From the cell containing the given text, extract its center point as [x, y] coordinate. 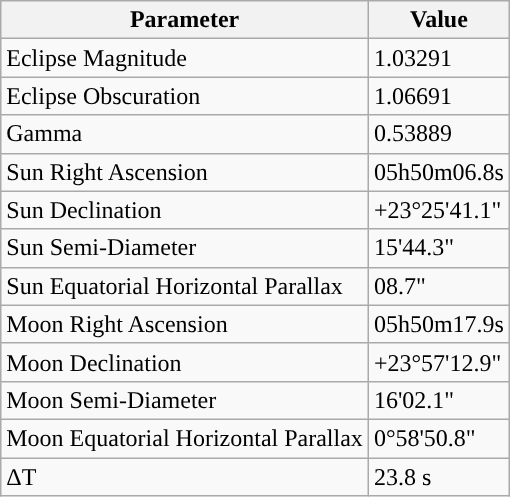
Moon Declination [185, 362]
Value [438, 20]
0°58'50.8" [438, 438]
Gamma [185, 134]
+23°57'12.9" [438, 362]
Parameter [185, 20]
ΔT [185, 477]
Moon Right Ascension [185, 324]
Sun Right Ascension [185, 172]
0.53889 [438, 134]
1.03291 [438, 58]
15'44.3" [438, 248]
16'02.1" [438, 400]
23.8 s [438, 477]
05h50m17.9s [438, 324]
05h50m06.8s [438, 172]
Eclipse Magnitude [185, 58]
Sun Declination [185, 210]
Sun Equatorial Horizontal Parallax [185, 286]
Eclipse Obscuration [185, 96]
+23°25'41.1" [438, 210]
Moon Equatorial Horizontal Parallax [185, 438]
1.06691 [438, 96]
Moon Semi-Diameter [185, 400]
Sun Semi-Diameter [185, 248]
08.7" [438, 286]
